Find where the given text appears and provide that cell's center as [X, Y] coordinate. 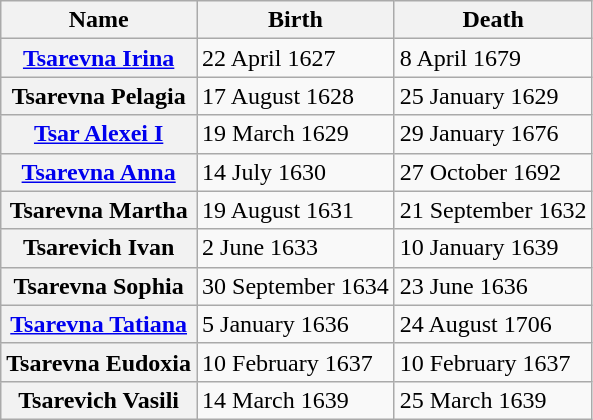
Tsar Alexei I [99, 134]
23 June 1636 [493, 286]
27 October 1692 [493, 172]
Tsarevna Martha [99, 210]
19 August 1631 [296, 210]
Tsarevna Anna [99, 172]
Tsarevna Sophia [99, 286]
5 January 1636 [296, 324]
25 January 1629 [493, 96]
Birth [296, 20]
25 March 1639 [493, 400]
14 July 1630 [296, 172]
Tsarevich Ivan [99, 248]
Tsarevich Vasili [99, 400]
17 August 1628 [296, 96]
24 August 1706 [493, 324]
2 June 1633 [296, 248]
10 January 1639 [493, 248]
Tsarevna Pelagia [99, 96]
14 March 1639 [296, 400]
8 April 1679 [493, 58]
21 September 1632 [493, 210]
Name [99, 20]
Tsarevna Irina [99, 58]
29 January 1676 [493, 134]
Tsarevna Tatiana [99, 324]
30 September 1634 [296, 286]
Tsarevna Eudoxia [99, 362]
19 March 1629 [296, 134]
Death [493, 20]
22 April 1627 [296, 58]
